Detect which cell encompasses the target text, then output its [X, Y] center coordinate. 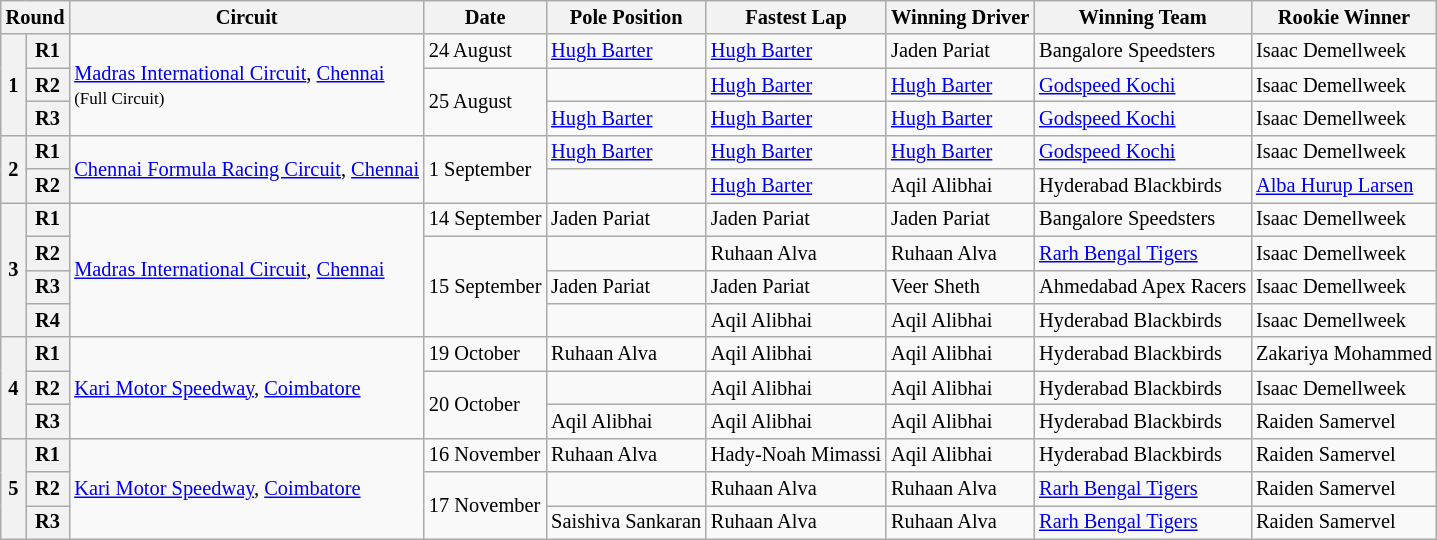
Ahmedabad Apex Racers [1142, 287]
Saishiva Sankaran [626, 522]
Pole Position [626, 17]
Alba Hurup Larsen [1344, 186]
25 August [485, 102]
15 September [485, 286]
14 September [485, 219]
Circuit [246, 17]
Rookie Winner [1344, 17]
Hady-Noah Mimassi [796, 455]
Madras International Circuit, Chennai(Full Circuit) [246, 84]
3 [14, 270]
4 [14, 388]
20 October [485, 404]
1 September [485, 168]
Winning Driver [960, 17]
5 [14, 488]
Madras International Circuit, Chennai [246, 270]
17 November [485, 506]
Date [485, 17]
R4 [48, 320]
19 October [485, 354]
Chennai Formula Racing Circuit, Chennai [246, 168]
2 [14, 168]
24 August [485, 51]
16 November [485, 455]
1 [14, 84]
Fastest Lap [796, 17]
Winning Team [1142, 17]
Veer Sheth [960, 287]
Zakariya Mohammed [1344, 354]
Round [36, 17]
